For the text-containing cell, return its midpoint in [x, y] coordinate format. 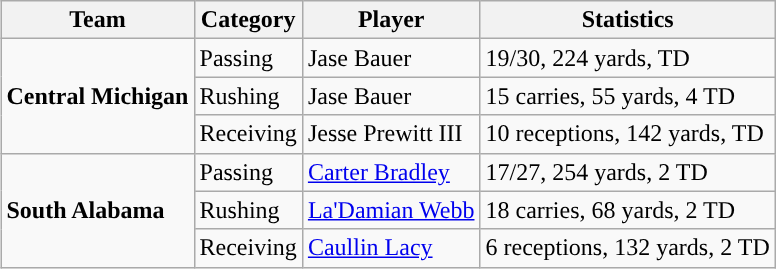
La'Damian Webb [391, 210]
Jesse Prewitt III [391, 134]
17/27, 254 yards, 2 TD [628, 172]
19/30, 224 yards, TD [628, 58]
South Alabama [98, 210]
Carter Bradley [391, 172]
Category [248, 20]
Statistics [628, 20]
10 receptions, 142 yards, TD [628, 134]
15 carries, 55 yards, 4 TD [628, 96]
18 carries, 68 yards, 2 TD [628, 210]
Player [391, 20]
Central Michigan [98, 96]
Team [98, 20]
Caullin Lacy [391, 248]
6 receptions, 132 yards, 2 TD [628, 248]
